Find where the given text appears and provide that cell's center as (x, y) coordinate. 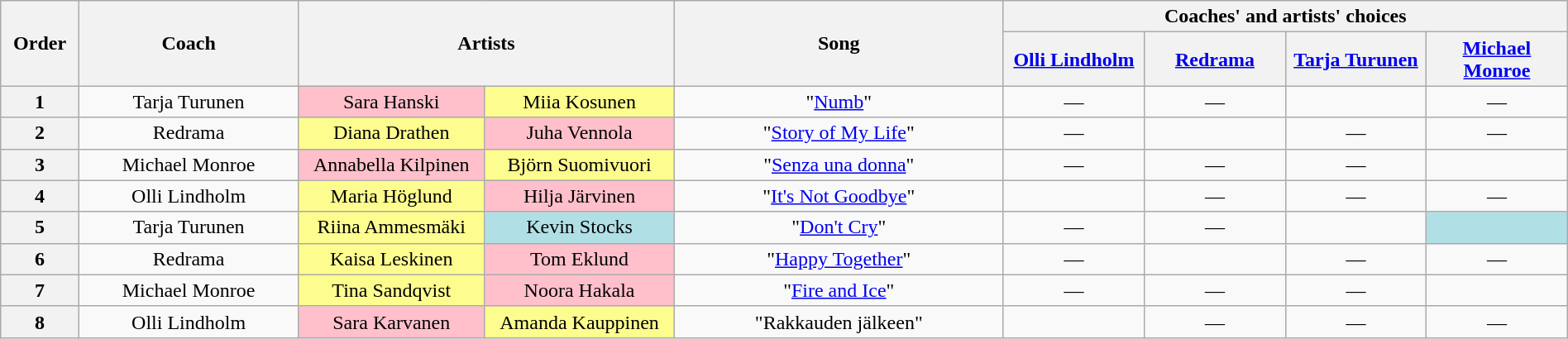
"Fire and Ice" (839, 290)
"Numb" (839, 102)
Kaisa Leskinen (392, 259)
Sara Hanski (392, 102)
Song (839, 43)
6 (40, 259)
8 (40, 322)
1 (40, 102)
7 (40, 290)
Tom Eklund (580, 259)
Diana Drathen (392, 133)
4 (40, 196)
Hilja Järvinen (580, 196)
Coaches' and artists' choices (1285, 17)
Maria Höglund (392, 196)
Riina Ammesmäki (392, 227)
"Happy Together" (839, 259)
Amanda Kauppinen (580, 322)
Tina Sandqvist (392, 290)
"Senza una donna" (839, 165)
Artists (486, 43)
3 (40, 165)
Coach (189, 43)
5 (40, 227)
Annabella Kilpinen (392, 165)
Björn Suomivuori (580, 165)
Sara Karvanen (392, 322)
Noora Hakala (580, 290)
"It's Not Goodbye" (839, 196)
"Rakkauden jälkeen" (839, 322)
Kevin Stocks (580, 227)
Miia Kosunen (580, 102)
2 (40, 133)
"Don't Cry" (839, 227)
Juha Vennola (580, 133)
"Story of My Life" (839, 133)
Order (40, 43)
